Scan for the cell matching the given text and deliver its [x, y] coordinate at center. 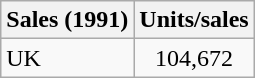
UK [68, 58]
Units/sales [194, 20]
104,672 [194, 58]
Sales (1991) [68, 20]
